Search for the cell housing the specified text and yield its (x, y) center coordinate. 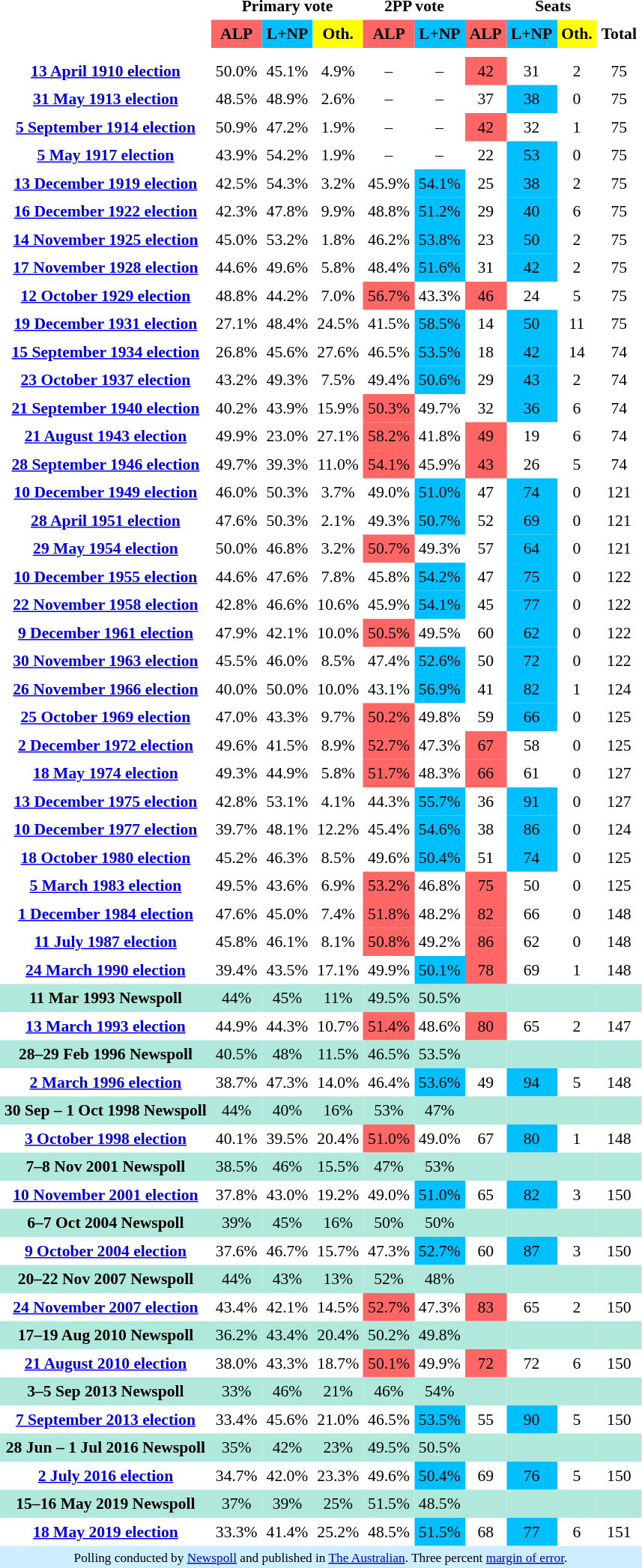
13 December 1975 election (106, 802)
15 September 1934 election (106, 352)
7 September 2013 election (106, 1420)
51 (485, 858)
21.0% (338, 1420)
40 (532, 211)
41 (485, 689)
13 December 1919 election (106, 184)
25.2% (338, 1532)
30 November 1963 election (106, 661)
48.6% (440, 1026)
39.7% (237, 829)
39.5% (288, 1139)
51.6% (440, 267)
5 May 1917 election (106, 155)
10 December 1955 election (106, 577)
42.0% (288, 1476)
54% (440, 1391)
54.3% (288, 184)
18 October 1980 election (106, 858)
17 November 1928 election (106, 267)
41.4% (288, 1532)
11.5% (338, 1054)
7.5% (338, 380)
11 July 1987 election (106, 942)
3–5 Sep 2013 Newspoll (106, 1391)
53.1% (288, 802)
45.2% (237, 858)
43.5% (288, 970)
2 July 2016 election (106, 1476)
46.7% (288, 1251)
40.0% (237, 689)
47.0% (237, 717)
14.5% (338, 1307)
44.2% (288, 296)
20–22 Nov 2007 Newspoll (106, 1279)
14 November 1925 election (106, 240)
3 October 1998 election (106, 1139)
2 December 1972 election (106, 745)
1 December 1984 election (106, 914)
11 Mar 1993 Newspoll (106, 998)
151 (619, 1532)
9.7% (338, 717)
15.7% (338, 1251)
39.4% (237, 970)
24 November 2007 election (106, 1307)
24.5% (338, 324)
51.7% (389, 773)
26.8% (237, 352)
46.2% (389, 240)
5 March 1983 election (106, 886)
2.1% (338, 521)
53 (532, 155)
68 (485, 1532)
46 (485, 296)
16 December 1922 election (106, 211)
94 (532, 1083)
57 (485, 548)
54.6% (440, 829)
78 (485, 970)
38.7% (237, 1083)
2.6% (338, 99)
45.5% (237, 661)
49.4% (389, 380)
43.2% (237, 380)
10 November 2001 election (106, 1195)
46.6% (288, 605)
47.9% (237, 633)
25 October 1969 election (106, 717)
51.2% (440, 211)
46.1% (288, 942)
38.5% (237, 1166)
9.9% (338, 211)
8.1% (338, 942)
40% (288, 1110)
10 December 1977 election (106, 829)
7.0% (338, 296)
Total (619, 34)
23 (485, 240)
24 March 1990 election (106, 970)
18.7% (338, 1363)
15–16 May 2019 Newspoll (106, 1504)
29 May 1954 election (106, 548)
26 (532, 464)
19.2% (338, 1195)
21 August 2010 election (106, 1363)
42.3% (237, 211)
4.1% (338, 802)
28 September 1946 election (106, 464)
10.6% (338, 605)
28 Jun – 1 Jul 2016 Newspoll (106, 1447)
40.1% (237, 1139)
55 (485, 1420)
56.7% (389, 296)
48.3% (440, 773)
23% (338, 1447)
45.1% (288, 71)
46.4% (389, 1083)
43.0% (288, 1195)
37 (485, 99)
22 November 1958 election (106, 605)
13% (338, 1279)
43.6% (288, 886)
48.2% (440, 914)
24 (532, 296)
21% (338, 1391)
Polling conducted by Newspoll and published in The Australian. Three percent margin of error. (321, 1557)
25 (485, 184)
52 (485, 521)
52% (389, 1279)
33.4% (237, 1420)
37% (237, 1504)
47.2% (288, 127)
2 March 1996 election (106, 1083)
15.9% (338, 408)
22 (485, 155)
45 (485, 605)
37.8% (237, 1195)
53.6% (440, 1083)
53.8% (440, 240)
47.8% (288, 211)
9 October 2004 election (106, 1251)
17.1% (338, 970)
23 October 1937 election (106, 380)
8.9% (338, 745)
35% (237, 1447)
13 April 1910 election (106, 71)
33.3% (237, 1532)
51.4% (389, 1026)
37.6% (237, 1251)
42% (288, 1447)
12 October 1929 election (106, 296)
56.9% (440, 689)
18 May 1974 election (106, 773)
11% (338, 998)
5 September 1914 election (106, 127)
23.0% (288, 436)
7.4% (338, 914)
43% (288, 1279)
64 (532, 548)
50.9% (237, 127)
87 (532, 1251)
3.7% (338, 492)
1.8% (338, 240)
19 (532, 436)
58 (532, 745)
6.9% (338, 886)
45.4% (389, 829)
50.6% (440, 380)
34.7% (237, 1476)
76 (532, 1476)
23.3% (338, 1476)
52.6% (440, 661)
28 April 1951 election (106, 521)
83 (485, 1307)
51.8% (389, 914)
40.2% (237, 408)
39.3% (288, 464)
9 December 1961 election (106, 633)
7–8 Nov 2001 Newspoll (106, 1166)
58.5% (440, 324)
6–7 Oct 2004 Newspoll (106, 1223)
7.8% (338, 577)
42.5% (237, 184)
48.9% (288, 99)
19 December 1931 election (106, 324)
40.5% (237, 1054)
46.3% (288, 858)
38.0% (237, 1363)
47.4% (389, 661)
26 November 1966 election (106, 689)
55.7% (440, 802)
4.9% (338, 71)
12.2% (338, 829)
10.7% (338, 1026)
15.5% (338, 1166)
25% (338, 1504)
43.1% (389, 689)
41.8% (440, 436)
36.2% (237, 1335)
48.1% (288, 829)
17–19 Aug 2010 Newspoll (106, 1335)
33% (237, 1391)
18 (485, 352)
11 (577, 324)
10 December 1949 election (106, 492)
50.8% (389, 942)
11.0% (338, 464)
91 (532, 802)
18 May 2019 election (106, 1532)
147 (619, 1026)
28–29 Feb 1996 Newspoll (106, 1054)
49.2% (440, 942)
21 August 1943 election (106, 436)
13 March 1993 election (106, 1026)
14.0% (338, 1083)
31 May 1913 election (106, 99)
30 Sep – 1 Oct 1998 Newspoll (106, 1110)
58.2% (389, 436)
61 (532, 773)
59 (485, 717)
90 (532, 1420)
21 September 1940 election (106, 408)
27.6% (338, 352)
